Determine the [x, y] coordinate at the center of the cell enclosing the given text.  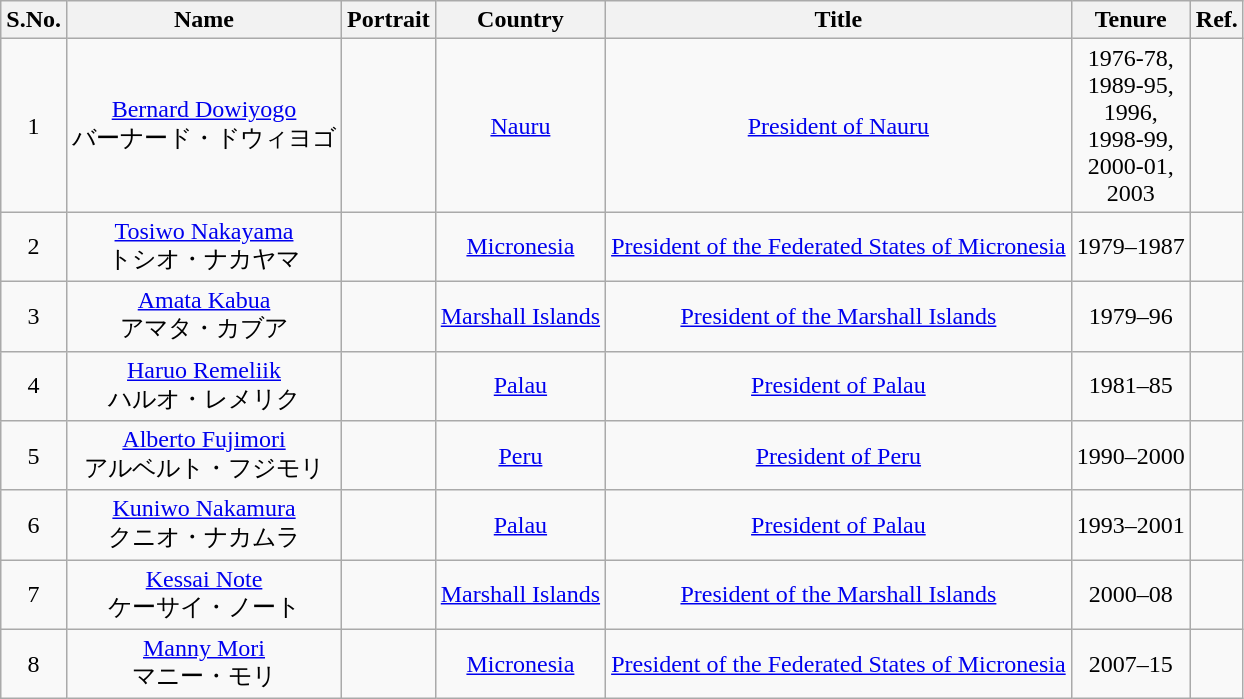
1979–96 [1130, 316]
6 [34, 525]
Manny Moriマニー・モリ [204, 664]
1993–2001 [1130, 525]
S.No. [34, 20]
1 [34, 126]
President of Peru [839, 456]
2007–15 [1130, 664]
8 [34, 664]
5 [34, 456]
Bernard Dowiyogoバーナード・ドウィヨゴ [204, 126]
4 [34, 386]
Tosiwo Nakayamaトシオ・ナカヤマ [204, 247]
Name [204, 20]
Haruo Remeliikハルオ・レメリク [204, 386]
Kuniwo Nakamuraクニオ・ナカムラ [204, 525]
Tenure [1130, 20]
Title [839, 20]
President of Nauru [839, 126]
Ref. [1216, 20]
7 [34, 595]
Peru [520, 456]
3 [34, 316]
1981–85 [1130, 386]
1979–1987 [1130, 247]
2000–08 [1130, 595]
1990–2000 [1130, 456]
Portrait [389, 20]
Kessai Noteケーサイ・ノート [204, 595]
Amata Kabuaアマタ・カブア [204, 316]
Alberto Fujimoriアルベルト・フジモリ [204, 456]
1976-78,1989-95,1996,1998-99,2000-01,2003 [1130, 126]
2 [34, 247]
Nauru [520, 126]
Country [520, 20]
